Capture the cell that displays the provided text and extract its [x, y] central coordinate. 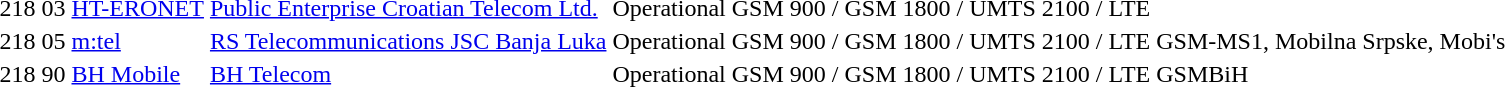
m:tel [138, 41]
RS Telecommunications JSC Banja Luka [408, 41]
05 [54, 41]
Operational [669, 41]
GSM 900 / GSM 1800 / UMTS 2100 / LTE [941, 41]
